Return the [x, y] coordinate for the center point of the cell that contains the specified text.  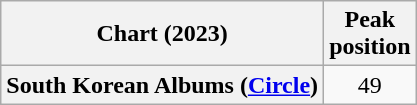
Peakposition [370, 34]
49 [370, 85]
South Korean Albums (Circle) [162, 85]
Chart (2023) [162, 34]
